Detect which cell encompasses the target text, then output its (x, y) center coordinate. 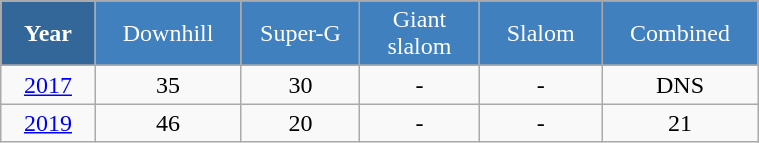
2019 (48, 123)
20 (300, 123)
Downhill (168, 34)
Slalom (540, 34)
35 (168, 85)
Year (48, 34)
21 (680, 123)
30 (300, 85)
Combined (680, 34)
Giant slalom (420, 34)
2017 (48, 85)
Super-G (300, 34)
DNS (680, 85)
46 (168, 123)
